Return the (x, y) coordinate for the center point of the cell that contains the specified text.  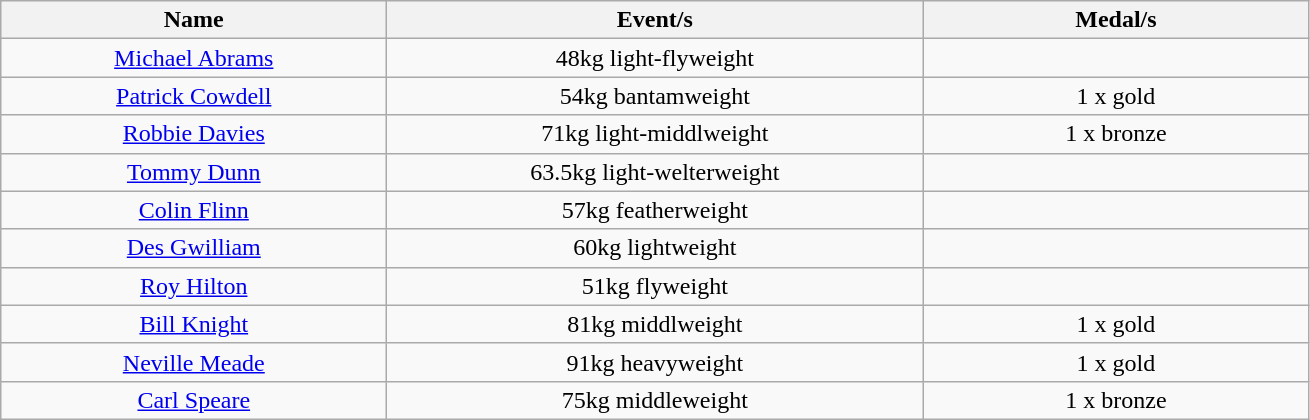
Carl Speare (194, 400)
Patrick Cowdell (194, 96)
51kg flyweight (655, 286)
Medal/s (1116, 20)
57kg featherweight (655, 210)
Bill Knight (194, 324)
91kg heavyweight (655, 362)
Roy Hilton (194, 286)
Michael Abrams (194, 58)
Robbie Davies (194, 134)
Name (194, 20)
60kg lightweight (655, 248)
48kg light-flyweight (655, 58)
63.5kg light-welterweight (655, 172)
Neville Meade (194, 362)
71kg light-middlweight (655, 134)
54kg bantamweight (655, 96)
81kg middlweight (655, 324)
75kg middleweight (655, 400)
Des Gwilliam (194, 248)
Event/s (655, 20)
Colin Flinn (194, 210)
Tommy Dunn (194, 172)
